Find where the given text appears and provide that cell's center as (X, Y) coordinate. 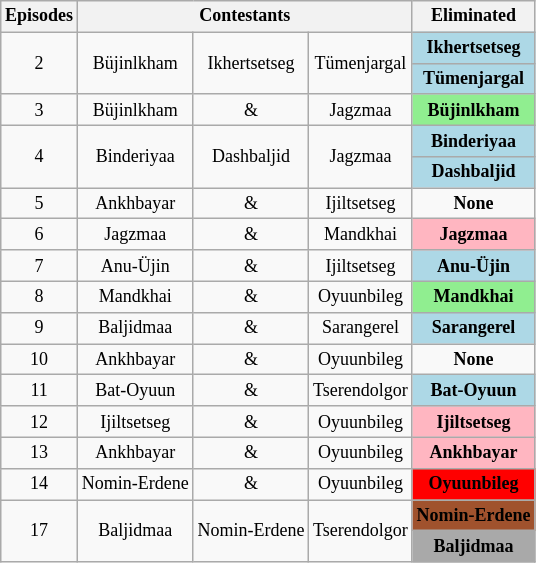
3 (40, 110)
10 (40, 360)
17 (40, 531)
11 (40, 390)
Episodes (40, 16)
14 (40, 484)
8 (40, 296)
12 (40, 422)
Contestants (244, 16)
7 (40, 266)
Eliminated (474, 16)
13 (40, 452)
9 (40, 328)
2 (40, 63)
5 (40, 204)
6 (40, 234)
4 (40, 156)
